Return [X, Y] of the center of cell containing provided text 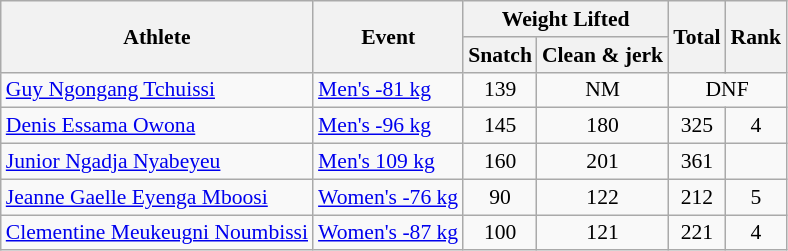
212 [696, 197]
90 [500, 197]
Clementine Meukeugni Noumbissi [157, 233]
Junior Ngadja Nyabeyeu [157, 162]
121 [602, 233]
180 [602, 126]
Snatch [500, 55]
139 [500, 90]
5 [756, 197]
Event [388, 36]
Rank [756, 36]
Denis Essama Owona [157, 126]
160 [500, 162]
DNF [727, 90]
Total [696, 36]
122 [602, 197]
325 [696, 126]
Weight Lifted [566, 19]
201 [602, 162]
100 [500, 233]
Men's -96 kg [388, 126]
NM [602, 90]
145 [500, 126]
221 [696, 233]
Jeanne Gaelle Eyenga Mboosi [157, 197]
Men's 109 kg [388, 162]
Men's -81 kg [388, 90]
Guy Ngongang Tchuissi [157, 90]
Clean & jerk [602, 55]
361 [696, 162]
Women's -76 kg [388, 197]
Athlete [157, 36]
Women's -87 kg [388, 233]
